Determine the [X, Y] coordinate at the center of the cell enclosing the given text.  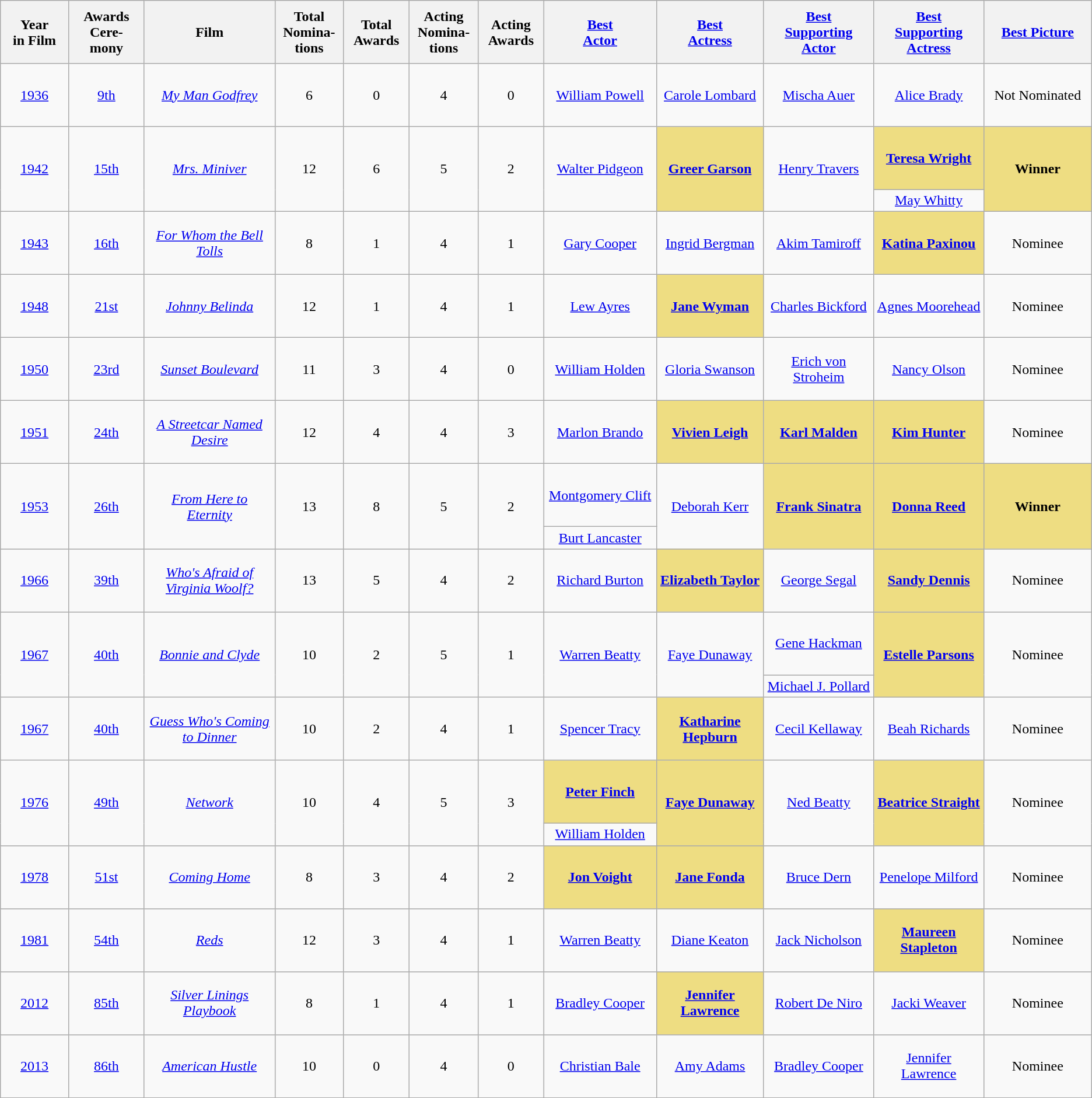
51st [106, 877]
49th [106, 803]
Johnny Belinda [209, 306]
Film [209, 32]
Deborah Kerr [710, 506]
Jane Wyman [710, 306]
From Here to Eternity [209, 506]
Coming Home [209, 877]
Estelle Parsons [929, 655]
Maureen Stapleton [929, 940]
Bruce Dern [819, 877]
Katina Paxinou [929, 243]
Diane Keaton [710, 940]
9th [106, 95]
Michael J. Pollard [819, 686]
BestSupporting Actress [929, 32]
1950 [35, 369]
2012 [35, 1003]
1981 [35, 940]
BestSupporting Actor [819, 32]
Jacki Weaver [929, 1003]
ActingNomina-tions [444, 32]
Teresa Wright [929, 158]
Bonnie and Clyde [209, 655]
Vivien Leigh [710, 432]
85th [106, 1003]
George Segal [819, 581]
William Powell [600, 95]
1978 [35, 877]
Reds [209, 940]
1976 [35, 803]
Network [209, 803]
23rd [106, 369]
21st [106, 306]
BestActress [710, 32]
Beatrice Straight [929, 803]
26th [106, 506]
Jane Fonda [710, 877]
Jon Voight [600, 877]
TotalNomina-tions [309, 32]
Elizabeth Taylor [710, 581]
1942 [35, 169]
54th [106, 940]
Montgomery Clift [600, 495]
Erich von Stroheim [819, 369]
Yearin Film [35, 32]
Guess Who's Coming to Dinner [209, 729]
Robert De Niro [819, 1003]
Spencer Tracy [600, 729]
Katharine Hepburn [710, 729]
Frank Sinatra [819, 506]
ActingAwards [511, 32]
Beah Richards [929, 729]
Kim Hunter [929, 432]
86th [106, 1066]
Peter Finch [600, 792]
Mischa Auer [819, 95]
Donna Reed [929, 506]
Lew Ayres [600, 306]
Cecil Kellaway [819, 729]
Akim Tamiroff [819, 243]
Mrs. Miniver [209, 169]
Silver Linings Playbook [209, 1003]
Carole Lombard [710, 95]
Christian Bale [600, 1066]
1948 [35, 306]
Best Picture [1037, 32]
1943 [35, 243]
Karl Malden [819, 432]
Agnes Moorehead [929, 306]
Richard Burton [600, 581]
Ingrid Bergman [710, 243]
A Streetcar Named Desire [209, 432]
Gary Cooper [600, 243]
TotalAwards [377, 32]
39th [106, 581]
1951 [35, 432]
Charles Bickford [819, 306]
Henry Travers [819, 169]
Marlon Brando [600, 432]
Gloria Swanson [710, 369]
1936 [35, 95]
BestActor [600, 32]
Jack Nicholson [819, 940]
Sandy Dennis [929, 581]
Who's Afraid of Virginia Woolf? [209, 581]
Sunset Boulevard [209, 369]
Nancy Olson [929, 369]
15th [106, 169]
Not Nominated [1037, 95]
Gene Hackman [819, 644]
Amy Adams [710, 1066]
24th [106, 432]
Walter Pidgeon [600, 169]
Greer Garson [710, 169]
May Whitty [929, 201]
AwardsCere-mony [106, 32]
1966 [35, 581]
16th [106, 243]
2013 [35, 1066]
Alice Brady [929, 95]
Ned Beatty [819, 803]
For Whom the Bell Tolls [209, 243]
Burt Lancaster [600, 538]
My Man Godfrey [209, 95]
Penelope Milford [929, 877]
1953 [35, 506]
11 [309, 369]
American Hustle [209, 1066]
